Determine the (X, Y) coordinate at the center of the cell enclosing the given text.  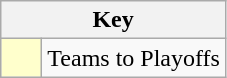
Key (114, 20)
Teams to Playoffs (134, 58)
